Find where the given text appears and provide that cell's center as [X, Y] coordinate. 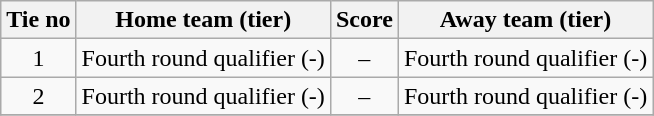
Away team (tier) [525, 20]
1 [38, 58]
Tie no [38, 20]
Score [364, 20]
Home team (tier) [203, 20]
2 [38, 96]
